For the text-containing cell, return its midpoint in (X, Y) coordinate format. 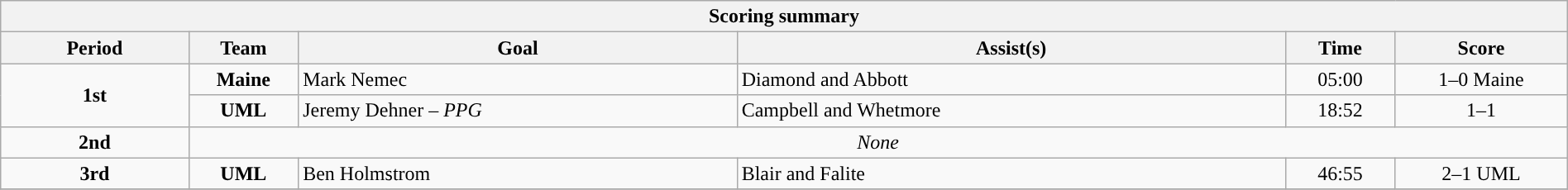
3rd (94, 173)
46:55 (1340, 173)
2nd (94, 142)
05:00 (1340, 79)
1–0 Maine (1481, 79)
Blair and Falite (1011, 173)
1st (94, 95)
Mark Nemec (518, 79)
18:52 (1340, 111)
Maine (243, 79)
2–1 UML (1481, 173)
Assist(s) (1011, 48)
Period (94, 48)
Score (1481, 48)
Campbell and Whetmore (1011, 111)
Scoring summary (784, 17)
Time (1340, 48)
Goal (518, 48)
None (878, 142)
Jeremy Dehner – PPG (518, 111)
Ben Holmstrom (518, 173)
Diamond and Abbott (1011, 79)
1–1 (1481, 111)
Team (243, 48)
